Identify which cell holds the provided text, then report its (X, Y) central coordinate. 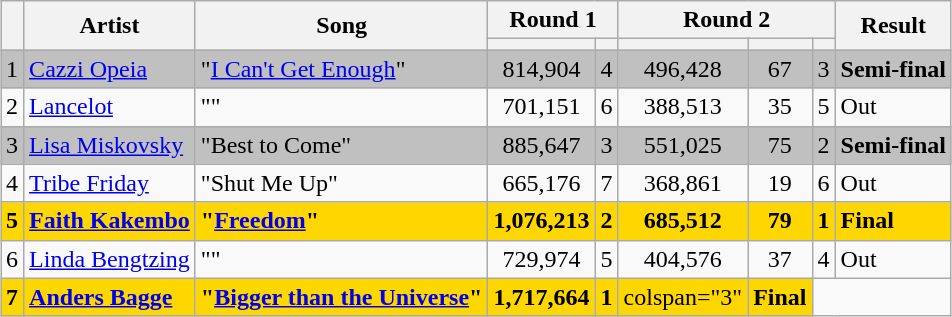
Faith Kakembo (110, 221)
Cazzi Opeia (110, 69)
Lancelot (110, 107)
885,647 (542, 145)
496,428 (683, 69)
814,904 (542, 69)
colspan="3" (683, 297)
35 (780, 107)
Result (893, 26)
551,025 (683, 145)
Lisa Miskovsky (110, 145)
Linda Bengtzing (110, 259)
388,513 (683, 107)
"Bigger than the Universe" (342, 297)
79 (780, 221)
665,176 (542, 183)
729,974 (542, 259)
368,861 (683, 183)
"Best to Come" (342, 145)
Round 1 (553, 20)
75 (780, 145)
404,576 (683, 259)
Round 2 (726, 20)
701,151 (542, 107)
"I Can't Get Enough" (342, 69)
1,076,213 (542, 221)
Song (342, 26)
Anders Bagge (110, 297)
"Freedom" (342, 221)
1,717,664 (542, 297)
Artist (110, 26)
67 (780, 69)
"Shut Me Up" (342, 183)
19 (780, 183)
37 (780, 259)
Tribe Friday (110, 183)
685,512 (683, 221)
